Return the (X, Y) coordinate for the center point of the cell that contains the specified text.  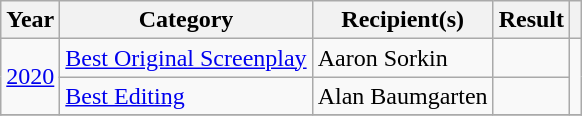
Alan Baumgarten (402, 96)
Best Original Screenplay (186, 58)
Best Editing (186, 96)
Recipient(s) (402, 20)
Aaron Sorkin (402, 58)
2020 (30, 77)
Year (30, 20)
Category (186, 20)
Result (531, 20)
